Extract the (X, Y) coordinate from the center of the cell holding the provided text.  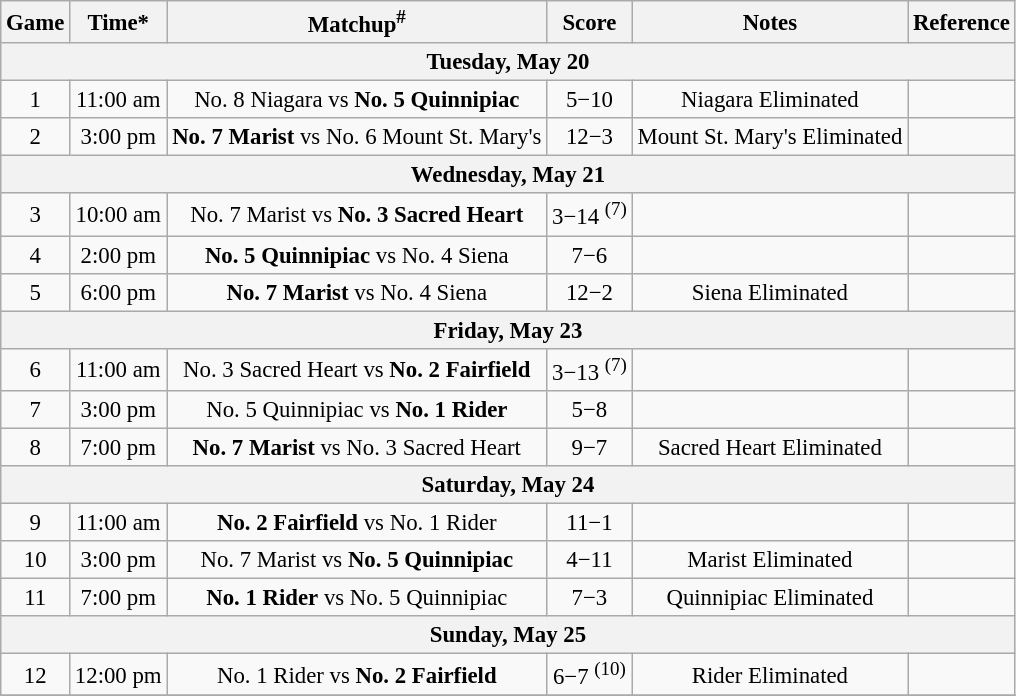
Sunday, May 25 (508, 635)
5−10 (590, 100)
No. 7 Marist vs No. 5 Quinnipiac (357, 560)
Quinnipiac Eliminated (770, 598)
12−2 (590, 292)
Matchup# (357, 22)
5−8 (590, 410)
9−7 (590, 447)
Game (36, 22)
11 (36, 598)
12−3 (590, 137)
12:00 pm (118, 675)
3−13 (7) (590, 369)
No. 7 Marist vs No. 4 Siena (357, 292)
No. 7 Marist vs No. 6 Mount St. Mary's (357, 137)
Rider Eliminated (770, 675)
4−11 (590, 560)
10 (36, 560)
2:00 pm (118, 255)
Time* (118, 22)
Mount St. Mary's Eliminated (770, 137)
4 (36, 255)
No. 1 Rider vs No. 5 Quinnipiac (357, 598)
Score (590, 22)
No. 5 Quinnipiac vs No. 1 Rider (357, 410)
Notes (770, 22)
11−1 (590, 522)
No. 3 Sacred Heart vs No. 2 Fairfield (357, 369)
No. 2 Fairfield vs No. 1 Rider (357, 522)
Tuesday, May 20 (508, 62)
No. 1 Rider vs No. 2 Fairfield (357, 675)
Niagara Eliminated (770, 100)
3−14 (7) (590, 215)
7 (36, 410)
8 (36, 447)
12 (36, 675)
Reference (962, 22)
5 (36, 292)
6−7 (10) (590, 675)
10:00 am (118, 215)
1 (36, 100)
7−3 (590, 598)
6 (36, 369)
Sacred Heart Eliminated (770, 447)
7−6 (590, 255)
Wednesday, May 21 (508, 175)
Saturday, May 24 (508, 485)
Siena Eliminated (770, 292)
3 (36, 215)
No. 5 Quinnipiac vs No. 4 Siena (357, 255)
Friday, May 23 (508, 330)
9 (36, 522)
Marist Eliminated (770, 560)
No. 8 Niagara vs No. 5 Quinnipiac (357, 100)
2 (36, 137)
6:00 pm (118, 292)
